Capture the cell that displays the provided text and extract its [X, Y] central coordinate. 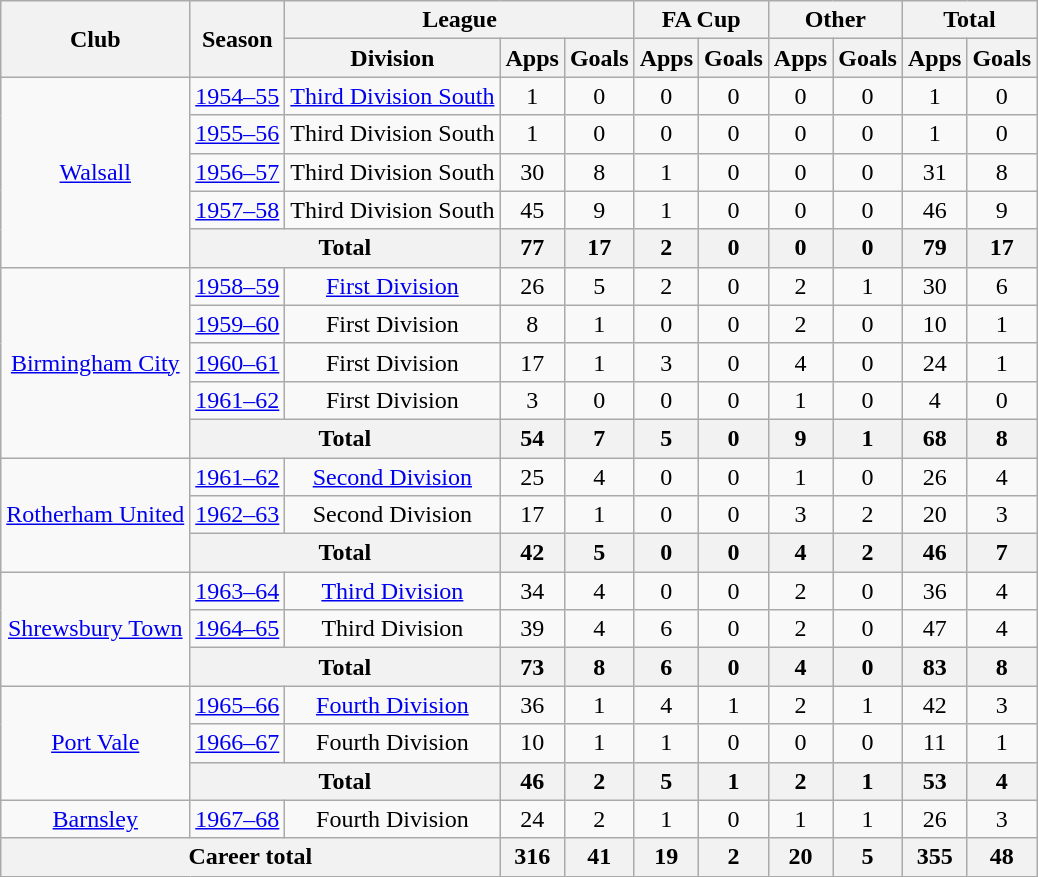
316 [532, 857]
1962–63 [238, 515]
Barnsley [96, 819]
68 [934, 438]
1963–64 [238, 591]
83 [934, 667]
77 [532, 248]
1966–67 [238, 743]
Other [835, 20]
73 [532, 667]
Career total [250, 857]
47 [934, 629]
1958–59 [238, 286]
Rotherham United [96, 515]
11 [934, 743]
Season [238, 39]
25 [532, 477]
Club [96, 39]
41 [599, 857]
54 [532, 438]
1965–66 [238, 705]
31 [934, 172]
1960–61 [238, 362]
1959–60 [238, 324]
League [460, 20]
355 [934, 857]
Shrewsbury Town [96, 629]
Birmingham City [96, 362]
1956–57 [238, 172]
1964–65 [238, 629]
48 [1002, 857]
Walsall [96, 172]
1955–56 [238, 134]
45 [532, 210]
19 [666, 857]
53 [934, 781]
79 [934, 248]
FA Cup [701, 20]
1954–55 [238, 96]
1967–68 [238, 819]
39 [532, 629]
Division [392, 58]
34 [532, 591]
1957–58 [238, 210]
Port Vale [96, 743]
